From the cell containing the given text, extract its center point as (x, y) coordinate. 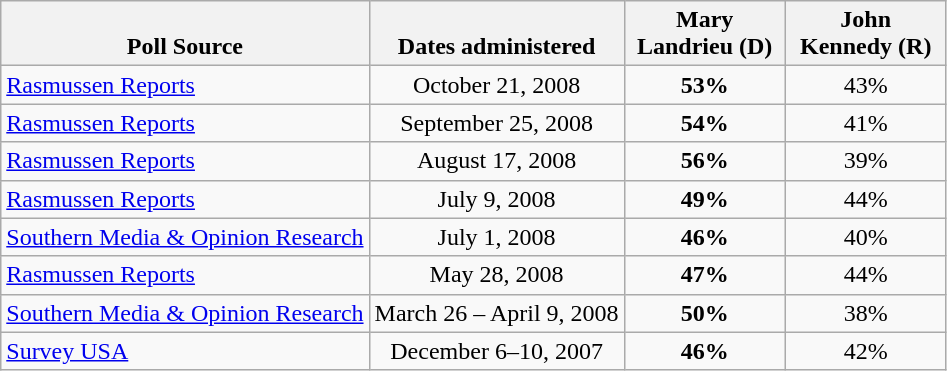
39% (866, 161)
38% (866, 313)
42% (866, 351)
MaryLandrieu (D) (704, 34)
July 9, 2008 (496, 199)
53% (704, 85)
40% (866, 237)
September 25, 2008 (496, 123)
JohnKennedy (R) (866, 34)
October 21, 2008 (496, 85)
Dates administered (496, 34)
43% (866, 85)
49% (704, 199)
March 26 – April 9, 2008 (496, 313)
Poll Source (185, 34)
July 1, 2008 (496, 237)
August 17, 2008 (496, 161)
47% (704, 275)
54% (704, 123)
50% (704, 313)
Survey USA (185, 351)
41% (866, 123)
May 28, 2008 (496, 275)
December 6–10, 2007 (496, 351)
56% (704, 161)
